Find where the given text appears and provide that cell's center as [X, Y] coordinate. 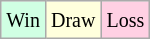
Loss [126, 20]
Win [24, 20]
Draw [72, 20]
